Scan for the cell matching the given text and deliver its (X, Y) coordinate at center. 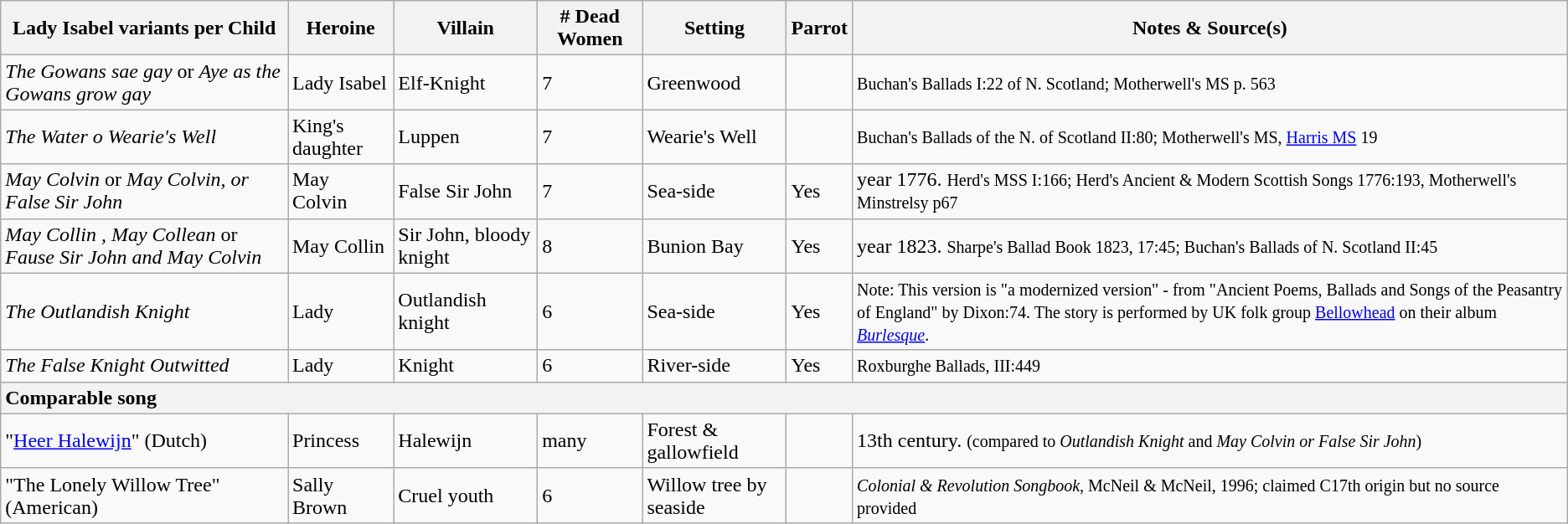
May Collin (341, 246)
The Outlandish Knight (144, 311)
Parrot (819, 28)
May Colvin (341, 191)
False Sir John (466, 191)
Heroine (341, 28)
Notes & Source(s) (1210, 28)
Buchan's Ballads of the N. of Scotland II:80; Motherwell's MS, Harris MS 19 (1210, 137)
13th century. (compared to Outlandish Knight and May Colvin or False Sir John) (1210, 440)
8 (590, 246)
year 1776. Herd's MSS I:166; Herd's Ancient & Modern Scottish Songs 1776:193, Motherwell's Minstrelsy p67 (1210, 191)
year 1823. Sharpe's Ballad Book 1823, 17:45; Buchan's Ballads of N. Scotland II:45 (1210, 246)
Luppen (466, 137)
The Gowans sae gay or Aye as the Gowans grow gay (144, 82)
Sally Brown (341, 496)
Comparable song (784, 398)
Outlandish knight (466, 311)
Knight (466, 366)
Willow tree by seaside (714, 496)
Roxburghe Ballads, III:449 (1210, 366)
May Collin , May Collean or Fause Sir John and May Colvin (144, 246)
Elf-Knight (466, 82)
River-side (714, 366)
The False Knight Outwitted (144, 366)
Buchan's Ballads I:22 of N. Scotland; Motherwell's MS p. 563 (1210, 82)
Cruel youth (466, 496)
Forest & gallowfield (714, 440)
The Water o Wearie's Well (144, 137)
Greenwood (714, 82)
Princess (341, 440)
King's daughter (341, 137)
"Heer Halewijn" (Dutch) (144, 440)
Halewijn (466, 440)
Sir John, bloody knight (466, 246)
Villain (466, 28)
May Colvin or May Colvin, or False Sir John (144, 191)
Lady Isabel (341, 82)
many (590, 440)
"The Lonely Willow Tree" (American) (144, 496)
Colonial & Revolution Songbook, McNeil & McNeil, 1996; claimed C17th origin but no source provided (1210, 496)
# Dead Women (590, 28)
Lady Isabel variants per Child (144, 28)
Setting (714, 28)
Bunion Bay (714, 246)
Wearie's Well (714, 137)
